Extract the (X, Y) coordinate from the center of the cell holding the provided text.  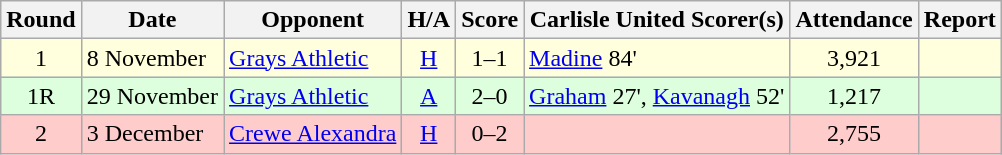
0–2 (490, 134)
1 (41, 58)
2–0 (490, 96)
8 November (152, 58)
Report (960, 20)
1R (41, 96)
Attendance (854, 20)
3,921 (854, 58)
A (429, 96)
Score (490, 20)
Crewe Alexandra (313, 134)
Round (41, 20)
Graham 27', Kavanagh 52' (657, 96)
1–1 (490, 58)
29 November (152, 96)
Date (152, 20)
2 (41, 134)
2,755 (854, 134)
Carlisle United Scorer(s) (657, 20)
Madine 84' (657, 58)
H/A (429, 20)
Opponent (313, 20)
3 December (152, 134)
1,217 (854, 96)
